From the cell containing the given text, extract its center point as (x, y) coordinate. 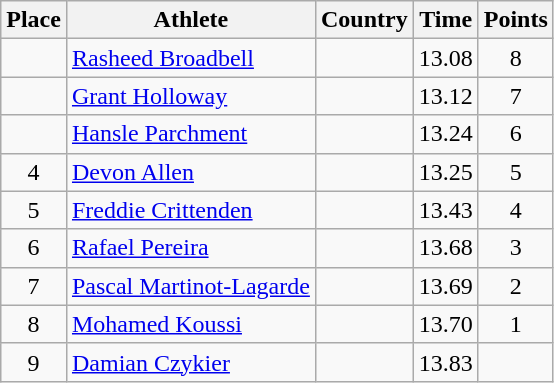
Rasheed Broadbell (190, 58)
Devon Allen (190, 172)
13.70 (446, 324)
13.43 (446, 210)
13.69 (446, 286)
Rafael Pereira (190, 248)
Damian Czykier (190, 362)
Time (446, 20)
Hansle Parchment (190, 134)
Place (34, 20)
Pascal Martinot-Lagarde (190, 286)
Points (516, 20)
Athlete (190, 20)
9 (34, 362)
13.08 (446, 58)
Grant Holloway (190, 96)
13.25 (446, 172)
1 (516, 324)
2 (516, 286)
Country (364, 20)
13.24 (446, 134)
3 (516, 248)
13.68 (446, 248)
13.12 (446, 96)
13.83 (446, 362)
Freddie Crittenden (190, 210)
Mohamed Koussi (190, 324)
